For the text-containing cell, return its midpoint in (X, Y) coordinate format. 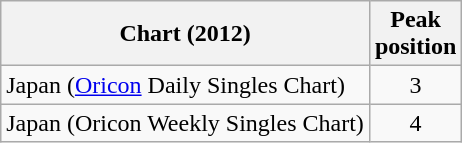
Japan (Oricon Daily Singles Chart) (186, 85)
Peakposition (415, 34)
4 (415, 123)
Japan (Oricon Weekly Singles Chart) (186, 123)
Chart (2012) (186, 34)
3 (415, 85)
